Determine the [X, Y] coordinate at the center of the cell enclosing the given text.  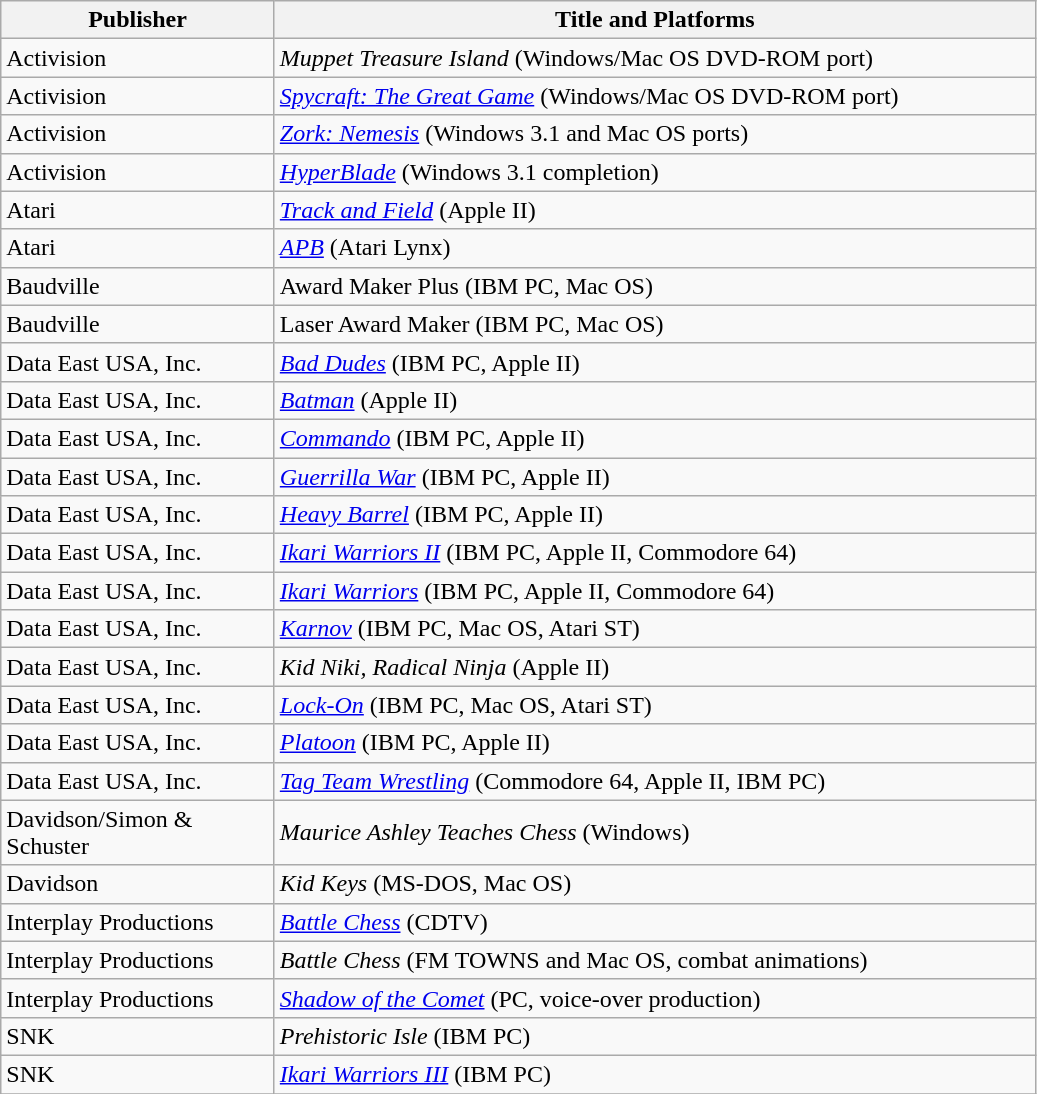
Davidson/Simon & Schuster [138, 832]
Maurice Ashley Teaches Chess (Windows) [654, 832]
Kid Niki, Radical Ninja (Apple II) [654, 667]
Kid Keys (MS-DOS, Mac OS) [654, 884]
Heavy Barrel (IBM PC, Apple II) [654, 515]
Battle Chess (FM TOWNS and Mac OS, combat animations) [654, 960]
Shadow of the Comet (PC, voice-over production) [654, 998]
Platoon (IBM PC, Apple II) [654, 743]
Track and Field (Apple II) [654, 210]
Prehistoric Isle (IBM PC) [654, 1036]
Ikari Warriors II (IBM PC, Apple II, Commodore 64) [654, 553]
HyperBlade (Windows 3.1 completion) [654, 172]
Davidson [138, 884]
Award Maker Plus (IBM PC, Mac OS) [654, 286]
APB (Atari Lynx) [654, 248]
Publisher [138, 20]
Tag Team Wrestling (Commodore 64, Apple II, IBM PC) [654, 781]
Bad Dudes (IBM PC, Apple II) [654, 362]
Laser Award Maker (IBM PC, Mac OS) [654, 324]
Guerrilla War (IBM PC, Apple II) [654, 477]
Spycraft: The Great Game (Windows/Mac OS DVD-ROM port) [654, 96]
Ikari Warriors (IBM PC, Apple II, Commodore 64) [654, 591]
Muppet Treasure Island (Windows/Mac OS DVD-ROM port) [654, 58]
Batman (Apple II) [654, 400]
Commando (IBM PC, Apple II) [654, 438]
Ikari Warriors III (IBM PC) [654, 1074]
Lock-On (IBM PC, Mac OS, Atari ST) [654, 705]
Battle Chess (CDTV) [654, 922]
Karnov (IBM PC, Mac OS, Atari ST) [654, 629]
Title and Platforms [654, 20]
Zork: Nemesis (Windows 3.1 and Mac OS ports) [654, 134]
